Locate the cell with the specified text and output its (X, Y) center coordinate. 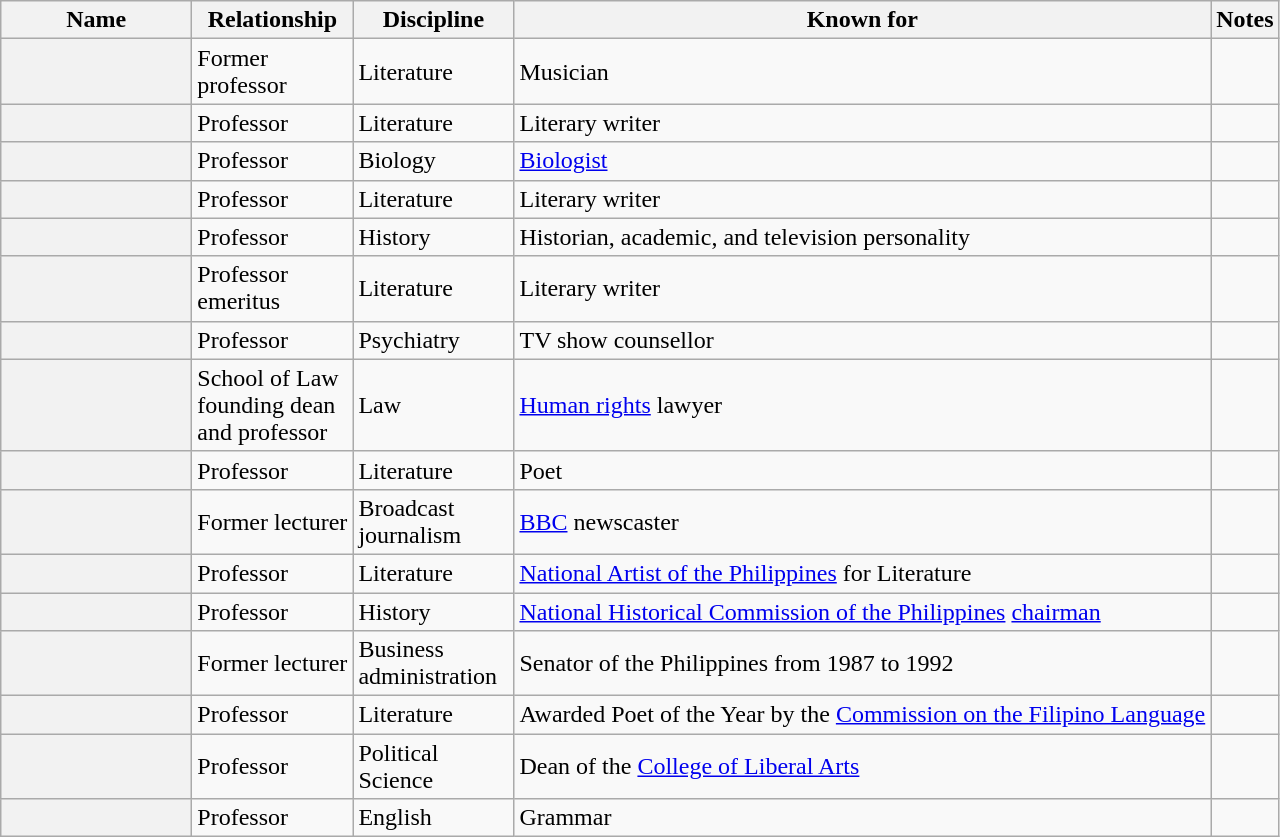
Psychiatry (434, 340)
Dean of the College of Liberal Arts (862, 766)
BBC newscaster (862, 522)
Known for (862, 20)
Biologist (862, 161)
National Artist of the Philippines for Literature (862, 573)
Relationship (272, 20)
Senator of the Philippines from 1987 to 1992 (862, 664)
Historian, academic, and television personality (862, 237)
English (434, 818)
School of Law founding dean and professor (272, 405)
Political Science (434, 766)
Grammar (862, 818)
Musician (862, 72)
Professor emeritus (272, 288)
Former professor (272, 72)
Broadcast journalism (434, 522)
Law (434, 405)
Poet (862, 470)
Human rights lawyer (862, 405)
Name (96, 20)
Notes (1245, 20)
TV show counsellor (862, 340)
Awarded Poet of the Year by the Commission on the Filipino Language (862, 715)
National Historical Commission of the Philippines chairman (862, 611)
Business administration (434, 664)
Biology (434, 161)
Discipline (434, 20)
